From the cell containing the given text, extract its center point as (X, Y) coordinate. 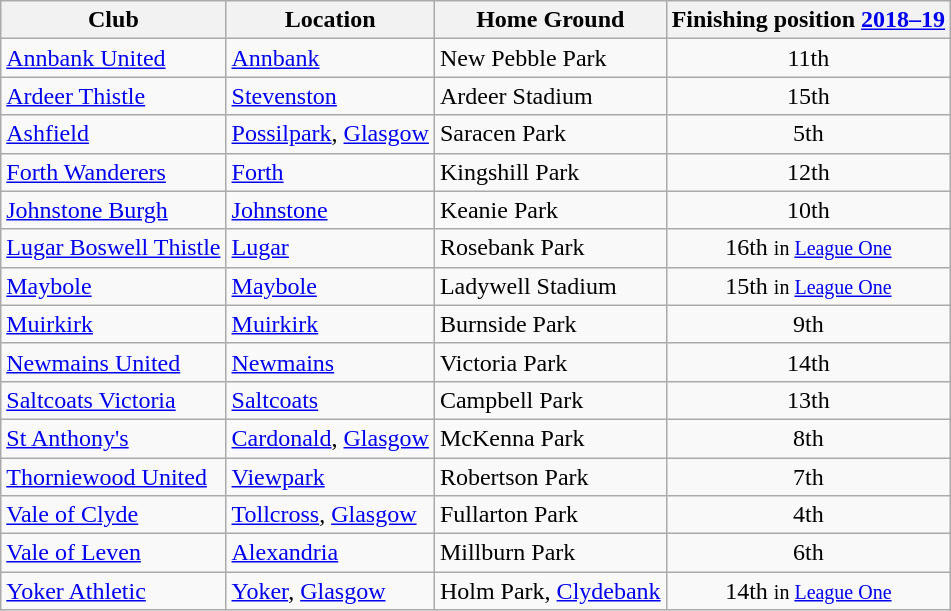
13th (808, 400)
New Pebble Park (550, 58)
Finishing position 2018–19 (808, 20)
Home Ground (550, 20)
14th in League One (808, 591)
Tollcross, Glasgow (330, 515)
4th (808, 515)
Keanie Park (550, 210)
Cardonald, Glasgow (330, 438)
Alexandria (330, 553)
Saltcoats (330, 400)
Ardeer Thistle (114, 96)
McKenna Park (550, 438)
16th in League One (808, 248)
Forth (330, 172)
10th (808, 210)
Lugar (330, 248)
Johnstone Burgh (114, 210)
Annbank (330, 58)
Robertson Park (550, 477)
15th (808, 96)
15th in League One (808, 286)
Annbank United (114, 58)
Rosebank Park (550, 248)
9th (808, 324)
Possilpark, Glasgow (330, 134)
Holm Park, Clydebank (550, 591)
Victoria Park (550, 362)
Newmains United (114, 362)
Yoker Athletic (114, 591)
Newmains (330, 362)
Location (330, 20)
6th (808, 553)
11th (808, 58)
Vale of Leven (114, 553)
St Anthony's (114, 438)
14th (808, 362)
Thorniewood United (114, 477)
Stevenston (330, 96)
Vale of Clyde (114, 515)
Kingshill Park (550, 172)
Forth Wanderers (114, 172)
Ardeer Stadium (550, 96)
Saltcoats Victoria (114, 400)
Campbell Park (550, 400)
5th (808, 134)
Burnside Park (550, 324)
Millburn Park (550, 553)
7th (808, 477)
8th (808, 438)
Viewpark (330, 477)
Club (114, 20)
Lugar Boswell Thistle (114, 248)
Saracen Park (550, 134)
12th (808, 172)
Yoker, Glasgow (330, 591)
Fullarton Park (550, 515)
Johnstone (330, 210)
Ashfield (114, 134)
Ladywell Stadium (550, 286)
